Scan for the cell matching the given text and deliver its [X, Y] coordinate at center. 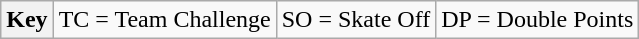
SO = Skate Off [356, 20]
TC = Team Challenge [164, 20]
Key [27, 20]
DP = Double Points [538, 20]
